Output the [x, y] coordinate of the center of the cell containing the given text.  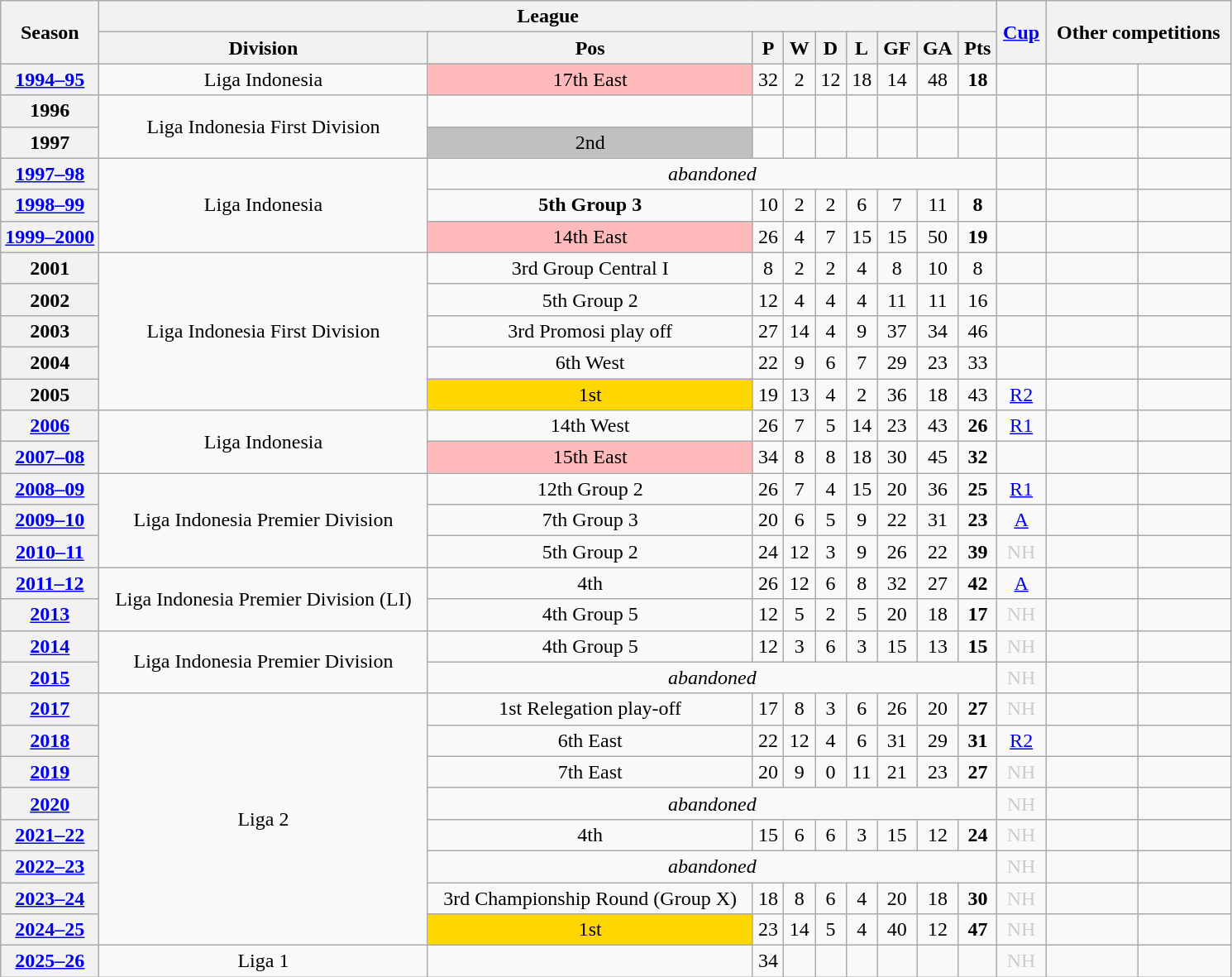
2001 [50, 268]
46 [977, 331]
2005 [50, 395]
1997 [50, 142]
37 [897, 331]
1997–98 [50, 174]
2006 [50, 426]
2002 [50, 299]
2011–12 [50, 583]
GF [897, 48]
40 [897, 930]
2015 [50, 678]
1st Relegation play-off [590, 709]
D [831, 48]
2018 [50, 740]
GA [938, 48]
0 [831, 772]
Season [50, 32]
Cup [1022, 32]
2023–24 [50, 898]
39 [977, 552]
2019 [50, 772]
2007–08 [50, 457]
2022–23 [50, 866]
Division [263, 48]
6th East [590, 740]
50 [938, 237]
Pos [590, 48]
1999–2000 [50, 237]
2014 [50, 646]
Pts [977, 48]
W [800, 48]
6th West [590, 362]
33 [977, 362]
2004 [50, 362]
17th East [590, 79]
7th East [590, 772]
2025–26 [50, 961]
2017 [50, 709]
12th Group 2 [590, 489]
1994–95 [50, 79]
2020 [50, 803]
25 [977, 489]
3rd Promosi play off [590, 331]
14th West [590, 426]
3rd Championship Round (Group X) [590, 898]
P [768, 48]
21 [897, 772]
Liga Indonesia Premier Division (LI) [263, 599]
2003 [50, 331]
14th East [590, 237]
5th Group 3 [590, 205]
16 [977, 299]
15th East [590, 457]
2013 [50, 615]
Other competitions [1139, 32]
League [548, 17]
1998–99 [50, 205]
45 [938, 457]
2009–10 [50, 520]
1996 [50, 111]
7th Group 3 [590, 520]
Liga 1 [263, 961]
47 [977, 930]
42 [977, 583]
2008–09 [50, 489]
2024–25 [50, 930]
2021–22 [50, 835]
3rd Group Central I [590, 268]
2010–11 [50, 552]
48 [938, 79]
Liga 2 [263, 819]
L [862, 48]
2nd [590, 142]
